From the cell containing the given text, extract its center point as [X, Y] coordinate. 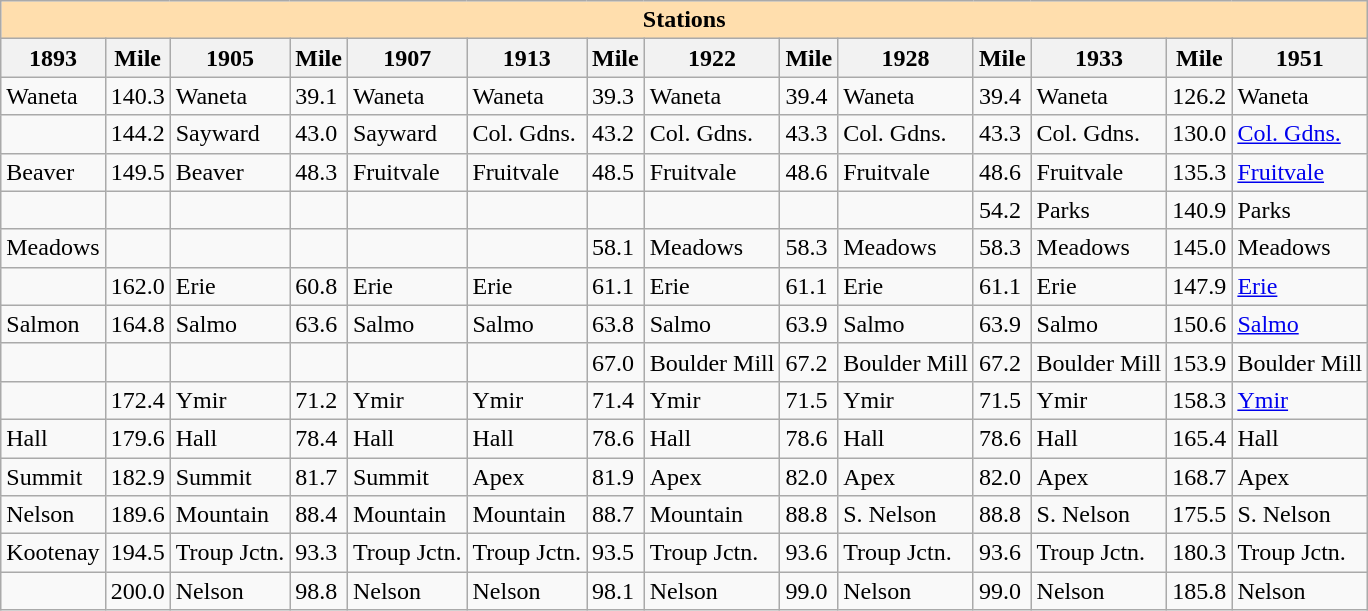
78.4 [319, 438]
60.8 [319, 286]
43.0 [319, 134]
93.3 [319, 553]
164.8 [138, 324]
179.6 [138, 438]
1913 [527, 58]
144.2 [138, 134]
48.3 [319, 172]
1951 [1300, 58]
48.5 [615, 172]
Kootenay [53, 553]
58.1 [615, 248]
145.0 [1200, 248]
43.2 [615, 134]
88.7 [615, 515]
54.2 [1002, 210]
Stations [684, 20]
1933 [1099, 58]
39.3 [615, 96]
182.9 [138, 477]
93.5 [615, 553]
180.3 [1200, 553]
81.7 [319, 477]
98.1 [615, 591]
162.0 [138, 286]
149.5 [138, 172]
165.4 [1200, 438]
194.5 [138, 553]
81.9 [615, 477]
1928 [906, 58]
63.8 [615, 324]
153.9 [1200, 362]
1905 [230, 58]
98.8 [319, 591]
150.6 [1200, 324]
1922 [712, 58]
135.3 [1200, 172]
Salmon [53, 324]
185.8 [1200, 591]
140.9 [1200, 210]
71.2 [319, 400]
67.0 [615, 362]
172.4 [138, 400]
126.2 [1200, 96]
1907 [407, 58]
39.1 [319, 96]
158.3 [1200, 400]
130.0 [1200, 134]
175.5 [1200, 515]
168.7 [1200, 477]
189.6 [138, 515]
88.4 [319, 515]
1893 [53, 58]
63.6 [319, 324]
147.9 [1200, 286]
71.4 [615, 400]
200.0 [138, 591]
140.3 [138, 96]
